Identify which cell holds the provided text, then report its (X, Y) central coordinate. 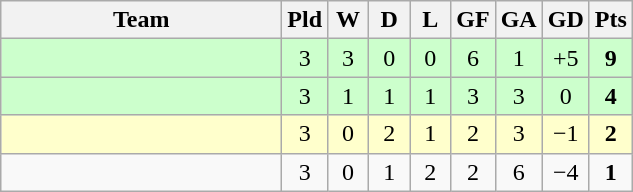
+5 (566, 58)
GA (518, 20)
4 (610, 96)
−1 (566, 134)
W (348, 20)
L (430, 20)
Pld (305, 20)
Pts (610, 20)
9 (610, 58)
Team (142, 20)
D (390, 20)
−4 (566, 172)
GF (473, 20)
GD (566, 20)
